Extract the (X, Y) coordinate from the center of the cell holding the provided text.  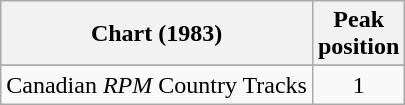
Peakposition (358, 34)
1 (358, 85)
Canadian RPM Country Tracks (157, 85)
Chart (1983) (157, 34)
